Extract the [X, Y] coordinate from the center of the cell holding the provided text.  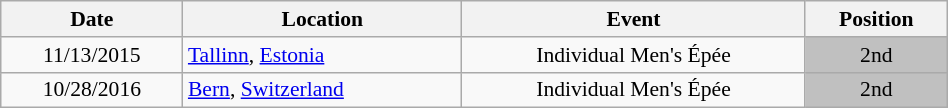
Position [876, 19]
Event [634, 19]
Date [92, 19]
Tallinn, Estonia [322, 55]
11/13/2015 [92, 55]
Location [322, 19]
10/28/2016 [92, 90]
Bern, Switzerland [322, 90]
